Identify which cell holds the provided text, then report its [x, y] central coordinate. 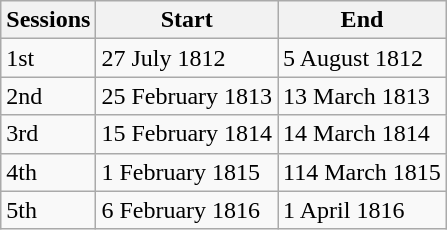
1 February 1815 [187, 172]
4th [48, 172]
1st [48, 58]
2nd [48, 96]
13 March 1813 [362, 96]
1 April 1816 [362, 210]
27 July 1812 [187, 58]
5 August 1812 [362, 58]
6 February 1816 [187, 210]
114 March 1815 [362, 172]
5th [48, 210]
Start [187, 20]
3rd [48, 134]
End [362, 20]
25 February 1813 [187, 96]
15 February 1814 [187, 134]
14 March 1814 [362, 134]
Sessions [48, 20]
